Detect which cell encompasses the target text, then output its (X, Y) center coordinate. 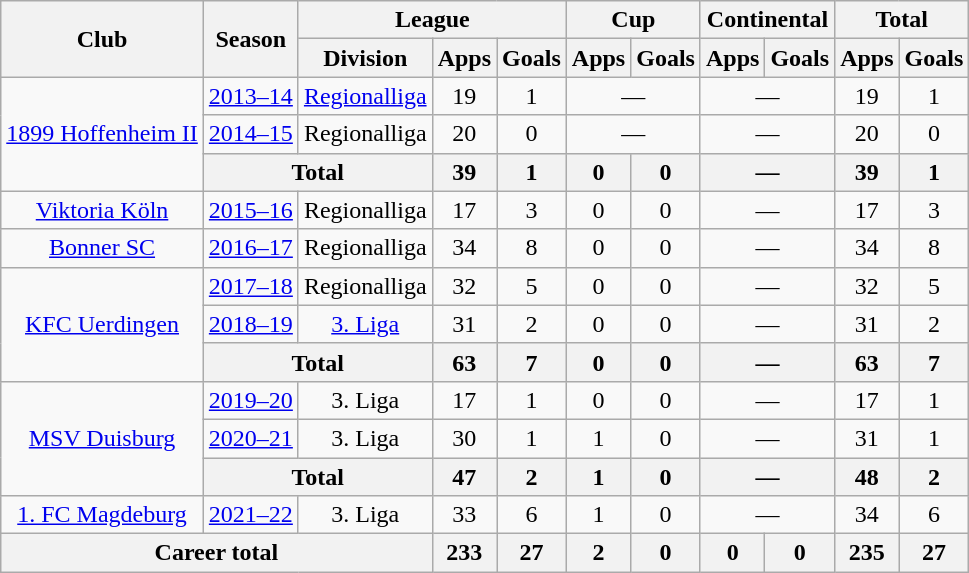
2020–21 (250, 438)
2014–15 (250, 134)
2021–22 (250, 515)
30 (464, 438)
47 (464, 477)
2019–20 (250, 400)
Club (102, 39)
2016–17 (250, 248)
Cup (633, 20)
2013–14 (250, 96)
2015–16 (250, 210)
1899 Hoffenheim II (102, 134)
Continental (767, 20)
KFC Uerdingen (102, 324)
2018–19 (250, 324)
1. FC Magdeburg (102, 515)
235 (867, 553)
Bonner SC (102, 248)
2017–18 (250, 286)
233 (464, 553)
MSV Duisburg (102, 438)
Viktoria Köln (102, 210)
48 (867, 477)
League (432, 20)
Career total (216, 553)
33 (464, 515)
Division (365, 58)
Season (250, 39)
